Capture the cell that displays the provided text and extract its (x, y) central coordinate. 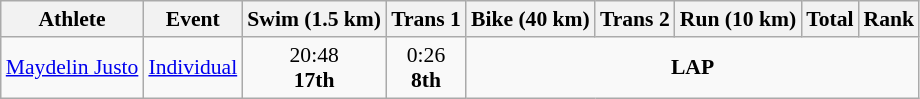
20:4817th (314, 68)
Trans 1 (426, 19)
Total (830, 19)
Trans 2 (635, 19)
LAP (692, 68)
0:268th (426, 68)
Swim (1.5 km) (314, 19)
Maydelin Justo (72, 68)
Bike (40 km) (530, 19)
Individual (192, 68)
Athlete (72, 19)
Event (192, 19)
Rank (890, 19)
Run (10 km) (738, 19)
